Detect which cell encompasses the target text, then output its (X, Y) center coordinate. 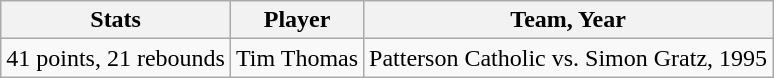
Stats (116, 20)
Player (296, 20)
Tim Thomas (296, 58)
Patterson Catholic vs. Simon Gratz, 1995 (568, 58)
Team, Year (568, 20)
41 points, 21 rebounds (116, 58)
